Extract the (X, Y) coordinate from the center of the cell holding the provided text.  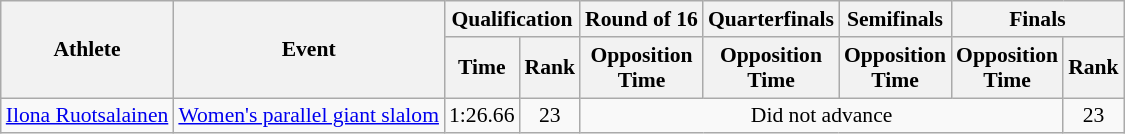
Athlete (88, 50)
Event (308, 50)
Qualification (512, 19)
1:26.66 (482, 116)
Quarterfinals (771, 19)
Ilona Ruotsalainen (88, 116)
Semifinals (895, 19)
Did not advance (822, 116)
Round of 16 (642, 19)
Women's parallel giant slalom (308, 116)
Time (482, 68)
Finals (1038, 19)
